Return (X, Y) of the center of cell containing provided text 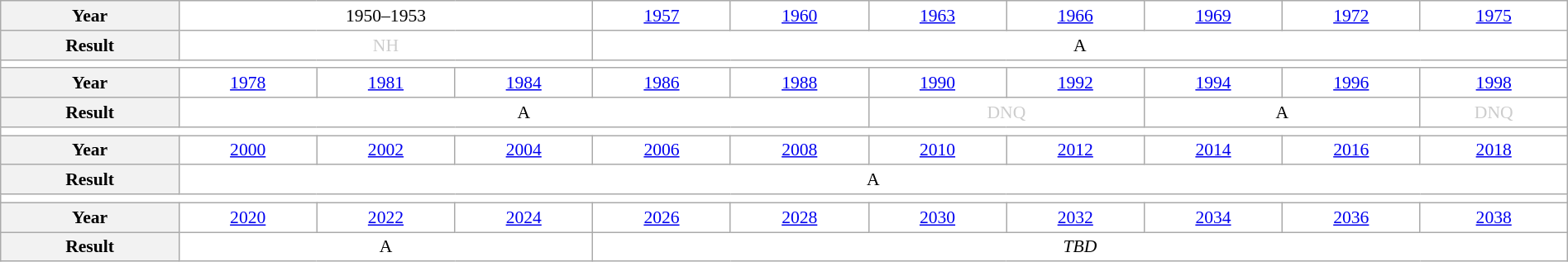
1960 (799, 16)
1972 (1351, 16)
1998 (1494, 83)
2010 (938, 150)
1996 (1351, 83)
2026 (662, 217)
1990 (938, 83)
2004 (524, 150)
1957 (662, 16)
2024 (524, 217)
2022 (385, 217)
2006 (662, 150)
1992 (1075, 83)
2034 (1214, 217)
1966 (1075, 16)
2038 (1494, 217)
2002 (385, 150)
1981 (385, 83)
2020 (248, 217)
2030 (938, 217)
1994 (1214, 83)
2008 (799, 150)
2016 (1351, 150)
2018 (1494, 150)
1950–1953 (385, 16)
1986 (662, 83)
2012 (1075, 150)
2028 (799, 217)
1988 (799, 83)
1969 (1214, 16)
2000 (248, 150)
1963 (938, 16)
1978 (248, 83)
1984 (524, 83)
NH (385, 45)
2036 (1351, 217)
1975 (1494, 16)
2014 (1214, 150)
TBD (1080, 247)
2032 (1075, 217)
